Output the [X, Y] coordinate of the center of the cell containing the given text.  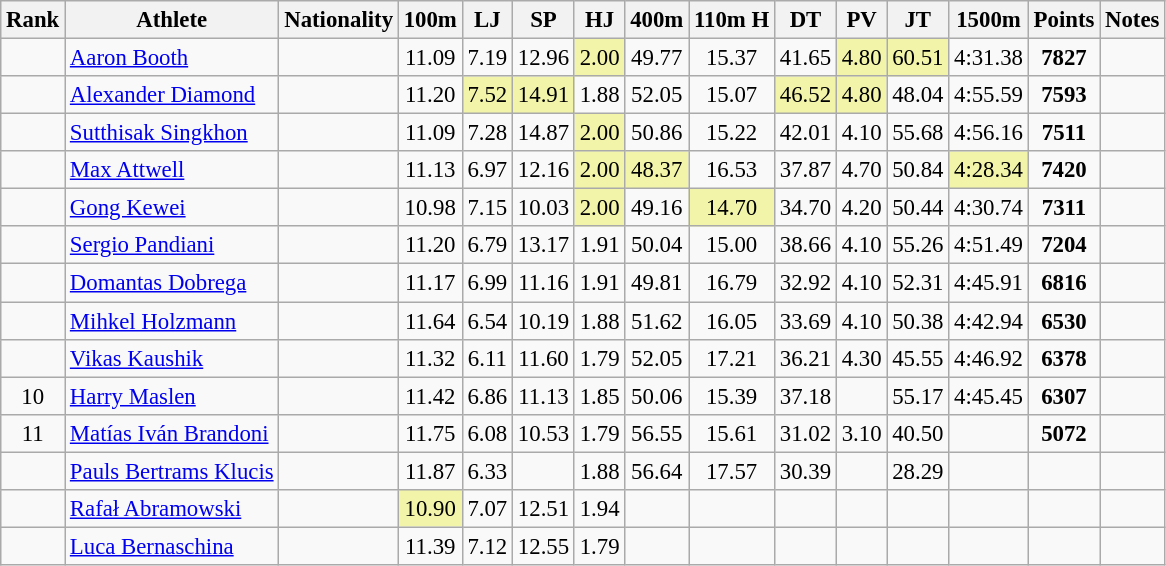
Vikas Kaushik [172, 358]
Rafał Abramowski [172, 509]
Max Attwell [172, 170]
PV [861, 20]
51.62 [657, 321]
17.57 [732, 471]
15.00 [732, 245]
37.18 [806, 396]
Points [1064, 20]
50.86 [657, 133]
4.70 [861, 170]
Domantas Dobrega [172, 283]
Aaron Booth [172, 58]
16.05 [732, 321]
12.55 [544, 546]
12.96 [544, 58]
6378 [1064, 358]
56.55 [657, 433]
Luca Bernaschina [172, 546]
7.28 [487, 133]
10.98 [430, 208]
1500m [989, 20]
49.16 [657, 208]
41.65 [806, 58]
4:31.38 [989, 58]
110m H [732, 20]
33.69 [806, 321]
11.32 [430, 358]
7311 [1064, 208]
7.19 [487, 58]
12.16 [544, 170]
3.10 [861, 433]
48.37 [657, 170]
7.15 [487, 208]
6307 [1064, 396]
6.86 [487, 396]
31.02 [806, 433]
4:46.92 [989, 358]
5072 [1064, 433]
1.94 [599, 509]
45.55 [918, 358]
52.31 [918, 283]
4.30 [861, 358]
4:45.45 [989, 396]
14.70 [732, 208]
Gong Kewei [172, 208]
6530 [1064, 321]
11.17 [430, 283]
49.81 [657, 283]
SP [544, 20]
Sergio Pandiani [172, 245]
7827 [1064, 58]
11.64 [430, 321]
37.87 [806, 170]
4:42.94 [989, 321]
10.53 [544, 433]
Alexander Diamond [172, 95]
1.85 [599, 396]
Harry Maslen [172, 396]
11.42 [430, 396]
Matías Iván Brandoni [172, 433]
46.52 [806, 95]
14.87 [544, 133]
4:56.16 [989, 133]
7.12 [487, 546]
11.75 [430, 433]
Nationality [338, 20]
16.53 [732, 170]
6.54 [487, 321]
JT [918, 20]
49.77 [657, 58]
4.20 [861, 208]
36.21 [806, 358]
6.11 [487, 358]
50.84 [918, 170]
Sutthisak Singkhon [172, 133]
15.22 [732, 133]
50.06 [657, 396]
7204 [1064, 245]
14.91 [544, 95]
DT [806, 20]
10.19 [544, 321]
7593 [1064, 95]
16.79 [732, 283]
Mihkel Holzmann [172, 321]
Notes [1132, 20]
7511 [1064, 133]
4:55.59 [989, 95]
Athlete [172, 20]
11 [33, 433]
56.64 [657, 471]
100m [430, 20]
400m [657, 20]
6.08 [487, 433]
4:28.34 [989, 170]
11.16 [544, 283]
6.33 [487, 471]
11.39 [430, 546]
48.04 [918, 95]
50.44 [918, 208]
40.50 [918, 433]
55.26 [918, 245]
LJ [487, 20]
6.79 [487, 245]
7.52 [487, 95]
11.87 [430, 471]
10.03 [544, 208]
4:51.49 [989, 245]
7.07 [487, 509]
50.38 [918, 321]
28.29 [918, 471]
6.99 [487, 283]
55.68 [918, 133]
15.37 [732, 58]
15.07 [732, 95]
15.39 [732, 396]
13.17 [544, 245]
17.21 [732, 358]
50.04 [657, 245]
10.90 [430, 509]
11.60 [544, 358]
6816 [1064, 283]
6.97 [487, 170]
32.92 [806, 283]
38.66 [806, 245]
42.01 [806, 133]
55.17 [918, 396]
60.51 [918, 58]
Rank [33, 20]
15.61 [732, 433]
4:45.91 [989, 283]
30.39 [806, 471]
12.51 [544, 509]
7420 [1064, 170]
HJ [599, 20]
10 [33, 396]
Pauls Bertrams Klucis [172, 471]
4:30.74 [989, 208]
34.70 [806, 208]
